Capture the cell that displays the provided text and extract its [x, y] central coordinate. 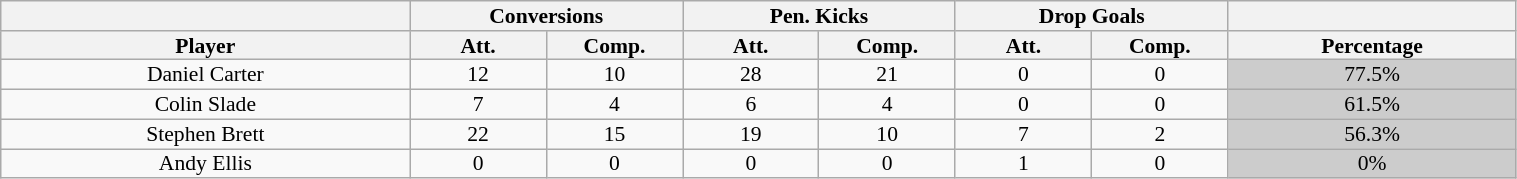
28 [751, 75]
77.5% [1372, 75]
1 [1023, 164]
19 [751, 134]
Daniel Carter [206, 75]
Pen. Kicks [820, 16]
56.3% [1372, 134]
Colin Slade [206, 105]
15 [614, 134]
0% [1372, 164]
61.5% [1372, 105]
Conversions [546, 16]
6 [751, 105]
22 [478, 134]
21 [887, 75]
2 [1160, 134]
12 [478, 75]
Player [206, 46]
Percentage [1372, 46]
Andy Ellis [206, 164]
Stephen Brett [206, 134]
Drop Goals [1092, 16]
